Pinpoint the cell where the given text exists, returning its (X, Y) midpoint coordinate. 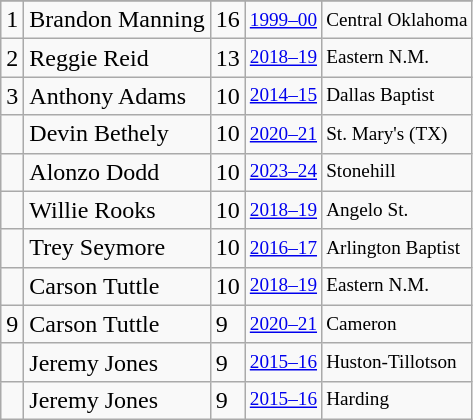
Harding (397, 400)
Anthony Adams (117, 96)
3 (12, 96)
Cameron (397, 324)
Devin Bethely (117, 134)
1999–00 (283, 20)
Stonehill (397, 172)
Trey Seymore (117, 248)
Angelo St. (397, 210)
Brandon Manning (117, 20)
2 (12, 58)
2014–15 (283, 96)
13 (228, 58)
1 (12, 20)
Huston-Tillotson (397, 362)
St. Mary's (TX) (397, 134)
16 (228, 20)
Alonzo Dodd (117, 172)
Arlington Baptist (397, 248)
Reggie Reid (117, 58)
Willie Rooks (117, 210)
Dallas Baptist (397, 96)
2016–17 (283, 248)
Central Oklahoma (397, 20)
2023–24 (283, 172)
